Pinpoint the cell where the given text exists, returning its [X, Y] midpoint coordinate. 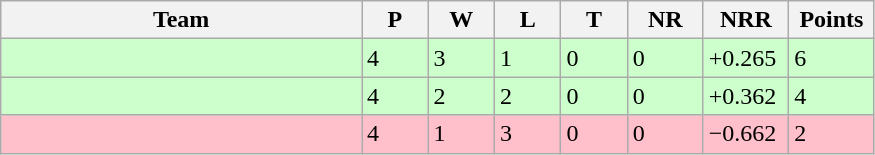
Points [832, 20]
−0.662 [746, 134]
P [395, 20]
Team [182, 20]
+0.265 [746, 58]
T [594, 20]
W [461, 20]
L [527, 20]
+0.362 [746, 96]
NRR [746, 20]
6 [832, 58]
NR [665, 20]
